Output the (x, y) coordinate of the center of the cell containing the given text.  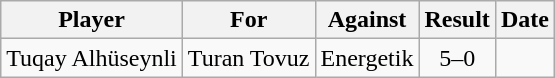
Date (524, 20)
Tuqay Alhüseynli (92, 58)
Turan Tovuz (248, 58)
Result (457, 20)
Energetik (367, 58)
Against (367, 20)
Player (92, 20)
For (248, 20)
5–0 (457, 58)
